Find where the given text appears and provide that cell's center as [X, Y] coordinate. 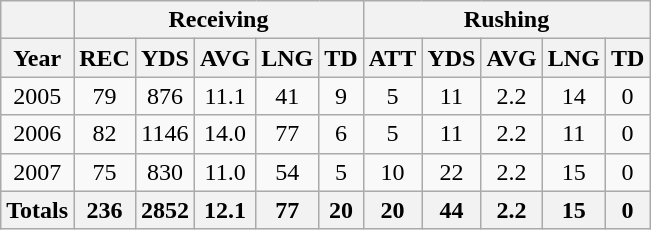
44 [452, 210]
Rushing [506, 20]
10 [392, 172]
14 [574, 96]
2006 [38, 134]
Year [38, 58]
11.1 [224, 96]
11.0 [224, 172]
9 [341, 96]
Receiving [219, 20]
ATT [392, 58]
82 [105, 134]
22 [452, 172]
876 [164, 96]
12.1 [224, 210]
75 [105, 172]
236 [105, 210]
REC [105, 58]
6 [341, 134]
41 [288, 96]
1146 [164, 134]
2852 [164, 210]
79 [105, 96]
54 [288, 172]
2005 [38, 96]
2007 [38, 172]
830 [164, 172]
14.0 [224, 134]
Totals [38, 210]
